Detect which cell encompasses the target text, then output its (x, y) center coordinate. 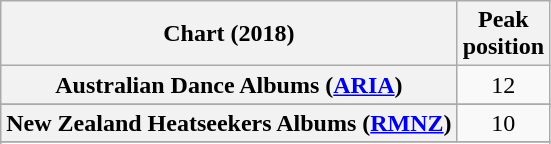
Chart (2018) (229, 34)
10 (503, 123)
Peakposition (503, 34)
New Zealand Heatseekers Albums (RMNZ) (229, 123)
12 (503, 85)
Australian Dance Albums (ARIA) (229, 85)
